Search for the cell housing the specified text and yield its (x, y) center coordinate. 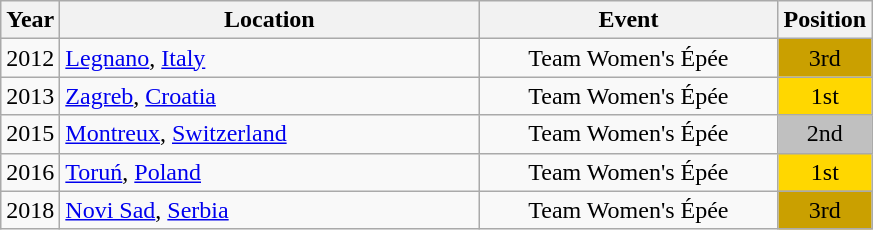
Montreux, Switzerland (270, 134)
2015 (30, 134)
Legnano, Italy (270, 58)
Position (825, 20)
Year (30, 20)
Novi Sad, Serbia (270, 210)
2018 (30, 210)
2012 (30, 58)
Event (628, 20)
2016 (30, 172)
2nd (825, 134)
Toruń, Poland (270, 172)
Zagreb, Croatia (270, 96)
2013 (30, 96)
Location (270, 20)
